Scan for the cell matching the given text and deliver its [x, y] coordinate at center. 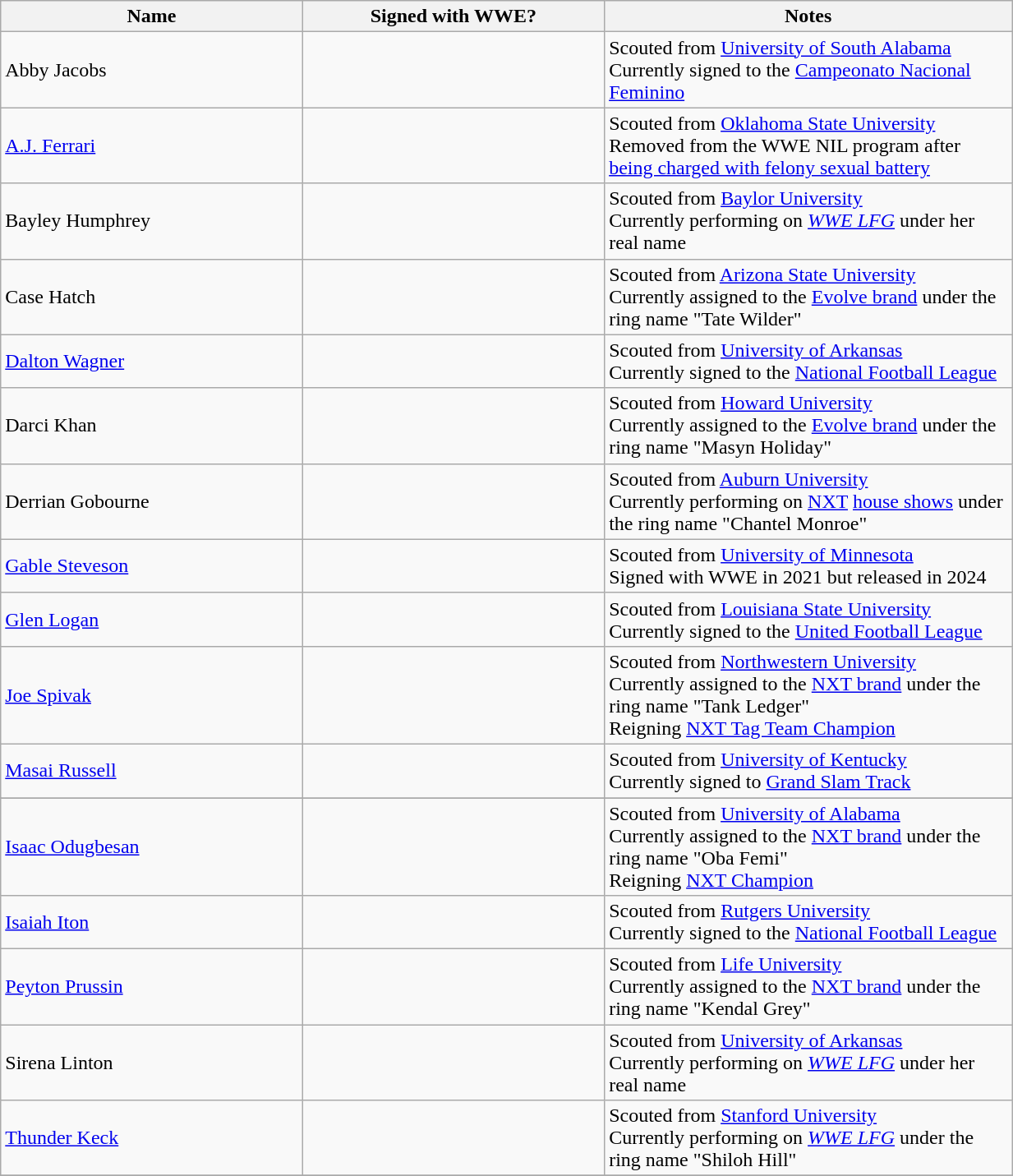
Scouted from University of South AlabamaCurrently signed to the Campeonato Nacional Feminino [808, 70]
Scouted from University of AlabamaCurrently assigned to the NXT brand under the ring name "Oba Femi"Reigning NXT Champion [808, 846]
Case Hatch [151, 297]
Thunder Keck [151, 1138]
Gable Steveson [151, 565]
A.J. Ferrari [151, 145]
Darci Khan [151, 426]
Scouted from Rutgers UniversityCurrently signed to the National Football League [808, 922]
Scouted from Stanford UniversityCurrently performing on WWE LFG under the ring name "Shiloh Hill" [808, 1138]
Abby Jacobs [151, 70]
Joe Spivak [151, 695]
Name [151, 16]
Scouted from University of ArkansasCurrently signed to the National Football League [808, 362]
Scouted from University of MinnesotaSigned with WWE in 2021 but released in 2024 [808, 565]
Isaac Odugbesan [151, 846]
Notes [808, 16]
Dalton Wagner [151, 362]
Scouted from Auburn UniversityCurrently performing on NXT house shows under the ring name "Chantel Monroe" [808, 501]
Scouted from University of KentuckyCurrently signed to Grand Slam Track [808, 771]
Scouted from Oklahoma State UniversityRemoved from the WWE NIL program after being charged with felony sexual battery [808, 145]
Glen Logan [151, 620]
Signed with WWE? [454, 16]
Bayley Humphrey [151, 221]
Scouted from Northwestern UniversityCurrently assigned to the NXT brand under the ring name "Tank Ledger"Reigning NXT Tag Team Champion [808, 695]
Scouted from Life UniversityCurrently assigned to the NXT brand under the ring name "Kendal Grey" [808, 987]
Scouted from University of ArkansasCurrently performing on WWE LFG under her real name [808, 1063]
Peyton Prussin [151, 987]
Scouted from Howard UniversityCurrently assigned to the Evolve brand under the ring name "Masyn Holiday" [808, 426]
Scouted from Arizona State UniversityCurrently assigned to the Evolve brand under the ring name "Tate Wilder" [808, 297]
Derrian Gobourne [151, 501]
Scouted from Louisiana State UniversityCurrently signed to the United Football League [808, 620]
Isaiah Iton [151, 922]
Sirena Linton [151, 1063]
Scouted from Baylor UniversityCurrently performing on WWE LFG under her real name [808, 221]
Masai Russell [151, 771]
